Determine the (X, Y) coordinate at the center of the cell enclosing the given text.  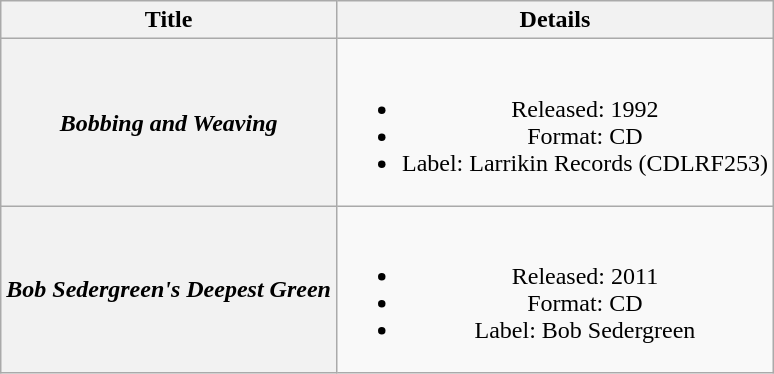
Details (554, 20)
Title (169, 20)
Bobbing and Weaving (169, 122)
Released: 2011Format: CDLabel: Bob Sedergreen (554, 290)
Released: 1992Format: CDLabel: Larrikin Records (CDLRF253) (554, 122)
Bob Sedergreen's Deepest Green (169, 290)
